Find where the given text appears and provide that cell's center as (x, y) coordinate. 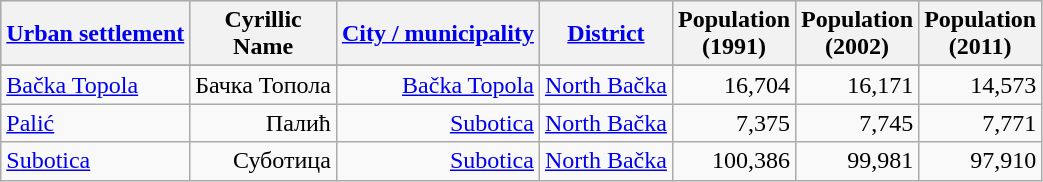
Palić (96, 123)
14,573 (980, 85)
16,171 (858, 85)
Population(2011) (980, 34)
Urban settlement (96, 34)
Population(1991) (734, 34)
16,704 (734, 85)
Суботица (264, 161)
Палић (264, 123)
7,375 (734, 123)
100,386 (734, 161)
99,981 (858, 161)
Бачка Топола (264, 85)
Population(2002) (858, 34)
7,771 (980, 123)
7,745 (858, 123)
CyrillicName (264, 34)
97,910 (980, 161)
City / municipality (438, 34)
District (606, 34)
